Search for the cell housing the specified text and yield its [X, Y] center coordinate. 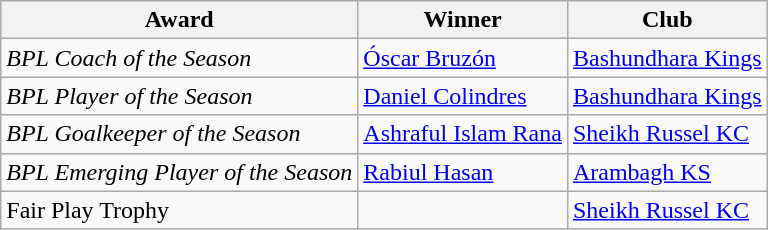
Fair Play Trophy [180, 210]
Arambagh KS [667, 172]
BPL Emerging Player of the Season [180, 172]
Óscar Bruzón [463, 58]
BPL Player of the Season [180, 96]
Winner [463, 20]
Ashraful Islam Rana [463, 134]
Club [667, 20]
BPL Coach of the Season [180, 58]
Award [180, 20]
Rabiul Hasan [463, 172]
BPL Goalkeeper of the Season [180, 134]
Daniel Colindres [463, 96]
